Locate the cell with the specified text and output its (x, y) center coordinate. 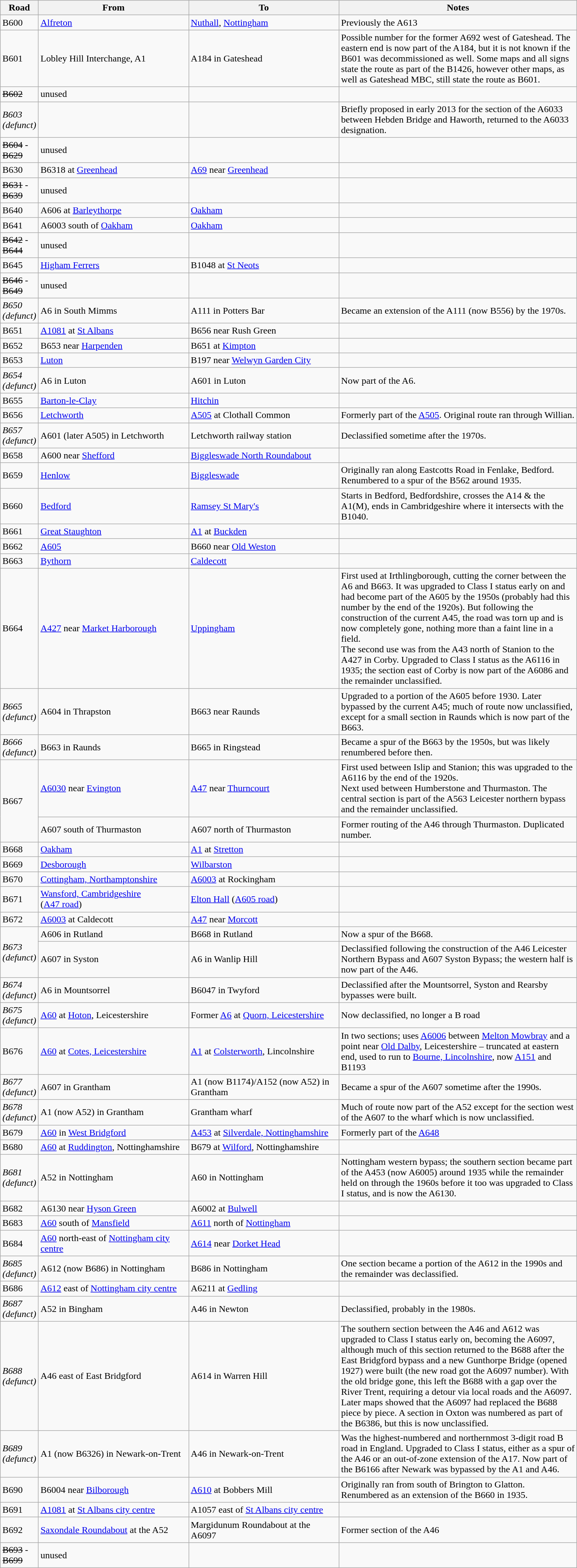
A604 in Thrapston (113, 711)
B631 - B639 (19, 190)
Declassified following the construction of the A46 Leicester Northern Bypass and A607 Syston Bypass; the western half is now part of the A46. (458, 959)
B653 near Harpenden (113, 346)
A6 in South Mimms (113, 311)
A1 at Stretton (264, 850)
A606 at Barleythorpe (113, 210)
B600 (19, 23)
B687 (defunct) (19, 1308)
B656 (19, 415)
B686 (19, 1289)
B668 in Rutland (264, 934)
A47 near Morcott (264, 919)
Now part of the A6. (458, 381)
A6211 at Gedling (264, 1289)
B657 (defunct) (19, 435)
Higham Ferrers (113, 265)
A607 in Grantham (113, 1087)
Nuthall, Nottingham (264, 23)
A453 at Silverdale, Nottinghamshire (264, 1132)
A52 in Bingham (113, 1308)
A184 in Gateshead (264, 58)
Lobley Hill Interchange, A1 (113, 58)
A46 in Newark-on-Trent (264, 1454)
Became a spur of the A607 sometime after the 1990s. (458, 1087)
A46 in Newton (264, 1308)
Previously the A613 (458, 23)
A1 (now A52) in Grantham (113, 1112)
A6 in Luton (113, 381)
A60 at Cotes, Leicestershire (113, 1051)
B6004 near Bilborough (113, 1490)
B659 (19, 476)
A607 north of Thurmaston (264, 830)
To (264, 8)
Margidunum Roundabout at the A6097 (264, 1529)
Formerly part of the A505. Original route ran through Willian. (458, 415)
Notes (458, 8)
A601 in Luton (264, 381)
Cottingham, Northamptonshire (113, 879)
Declassified, probably in the 1980s. (458, 1308)
B675 (defunct) (19, 1015)
Barton-le-Clay (113, 400)
A612 east of Nottingham city centre (113, 1289)
Road (19, 8)
B677 (defunct) (19, 1087)
B641 (19, 225)
Starts in Bedford, Bedfordshire, crosses the A14 & the A1(M), ends in Cambridgeshire where it intersects with the B1040. (458, 506)
A1 at Colsterworth, Lincolnshire (264, 1051)
A69 near Greenhead (264, 170)
One section became a portion of the A612 in the 1990s and the remainder was declassified. (458, 1269)
B672 (19, 919)
B663 near Raunds (264, 711)
A6002 at Bulwell (264, 1208)
B673 (defunct) (19, 952)
Wilbarston (264, 864)
A1 (now B6326) in Newark-on-Trent (113, 1454)
A60 at Ruddington, Nottinghamshire (113, 1147)
A1057 east of St Albans city centre (264, 1510)
A611 north of Nottingham (264, 1223)
Former section of the A46 (458, 1529)
Formerly part of the A648 (458, 1132)
B660 (19, 506)
B1048 at St Neots (264, 265)
B653 (19, 360)
A1081 at St Albans city centre (113, 1510)
A612 (now B686) in Nottingham (113, 1269)
Great Staughton (113, 531)
Luton (113, 360)
Declassified sometime after the 1970s. (458, 435)
A60 north-east of Nottingham city centre (113, 1243)
B650 (defunct) (19, 311)
B680 (19, 1147)
B642 - B644 (19, 245)
A6003 at Caldecott (113, 919)
A60 south of Mansfield (113, 1223)
B601 (19, 58)
B651 at Kimpton (264, 346)
From (113, 8)
Much of route now part of the A52 except for the section west of the A607 to the wharf which is now unclassified. (458, 1112)
A607 south of Thurmaston (113, 830)
B6047 in Twyford (264, 990)
B646 - B649 (19, 285)
A1 at Buckden (264, 531)
B692 (19, 1529)
B664 (19, 628)
Became a spur of the B663 by the 1950s, but was likely renumbered before then. (458, 747)
A6003 south of Oakham (113, 225)
A6030 near Evington (113, 788)
B690 (19, 1490)
A606 in Rutland (113, 934)
B645 (19, 265)
B668 (19, 850)
Alfreton (113, 23)
Uppingham (264, 628)
A6 in Wanlip Hill (264, 959)
B665 in Ringstead (264, 747)
B661 (19, 531)
B670 (19, 879)
A1 (now B1174)/A152 (now A52) in Grantham (264, 1087)
A6 in Mountsorrel (113, 990)
B684 (19, 1243)
A607 in Syston (113, 959)
A60 in West Bridgford (113, 1132)
Desborough (113, 864)
A60 in Nottingham (264, 1178)
Originally ran along Eastcotts Road in Fenlake, Bedford. Renumbered to a spur of the B562 around 1935. (458, 476)
Now a spur of the B668. (458, 934)
B674 (defunct) (19, 990)
B604 - B629 (19, 150)
Elton Hall (A605 road) (264, 899)
Briefly proposed in early 2013 for the section of the A6033 between Hebden Bridge and Haworth, returned to the A6033 designation. (458, 119)
B660 near Old Weston (264, 546)
A600 near Shefford (113, 455)
A111 in Potters Bar (264, 311)
B630 (19, 170)
B685 (defunct) (19, 1269)
Biggleswade North Roundabout (264, 455)
A6003 at Rockingham (264, 879)
Became an extension of the A111 (now B556) by the 1970s. (458, 311)
Hitchin (264, 400)
Biggleswade (264, 476)
B658 (19, 455)
Former routing of the A46 through Thurmaston. Duplicated number. (458, 830)
B655 (19, 400)
B691 (19, 1510)
B656 near Rush Green (264, 331)
B662 (19, 546)
Caldecott (264, 561)
Henlow (113, 476)
Originally ran from south of Brington to Glatton. Renumbered as an extension of the B660 in 1935. (458, 1490)
B671 (19, 899)
B669 (19, 864)
B679 (19, 1132)
A6130 near Hyson Green (113, 1208)
B663 in Raunds (113, 747)
B676 (19, 1051)
Letchworth railway station (264, 435)
Grantham wharf (264, 1112)
Ramsey St Mary's (264, 506)
B667 (19, 801)
A605 (113, 546)
B663 (19, 561)
B652 (19, 346)
Now declassified, no longer a B road (458, 1015)
A427 near Market Harborough (113, 628)
A614 near Dorket Head (264, 1243)
A46 east of East Bridgford (113, 1376)
Letchworth (113, 415)
Former A6 at Quorn, Leicestershire (264, 1015)
B197 near Welwyn Garden City (264, 360)
B679 at Wilford, Nottinghamshire (264, 1147)
B686 in Nottingham (264, 1269)
A60 at Hoton, Leicestershire (113, 1015)
B688 (defunct) (19, 1376)
A1081 at St Albans (113, 331)
B693 - B699 (19, 1555)
B602 (19, 94)
B654 (defunct) (19, 381)
B689 (defunct) (19, 1454)
Saxondale Roundabout at the A52 (113, 1529)
B678 (defunct) (19, 1112)
Bythorn (113, 561)
B651 (19, 331)
B681 (defunct) (19, 1178)
Wansford, Cambridgeshire(A47 road) (113, 899)
B682 (19, 1208)
A505 at Clothall Common (264, 415)
A610 at Bobbers Mill (264, 1490)
B683 (19, 1223)
B640 (19, 210)
Declassified after the Mountsorrel, Syston and Rearsby bypasses were built. (458, 990)
Bedford (113, 506)
A601 (later A505) in Letchworth (113, 435)
B665 (defunct) (19, 711)
A52 in Nottingham (113, 1178)
A47 near Thurncourt (264, 788)
B6318 at Greenhead (113, 170)
B666 (defunct) (19, 747)
B603 (defunct) (19, 119)
A614 in Warren Hill (264, 1376)
